Determine the [X, Y] coordinate at the center of the cell enclosing the given text.  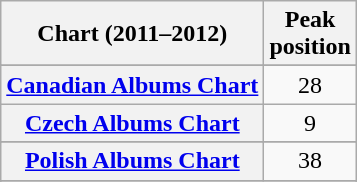
28 [310, 85]
Polish Albums Chart [132, 161]
Peakposition [310, 34]
Czech Albums Chart [132, 123]
Canadian Albums Chart [132, 85]
38 [310, 161]
9 [310, 123]
Chart (2011–2012) [132, 34]
